Locate the cell with the specified text and output its (X, Y) center coordinate. 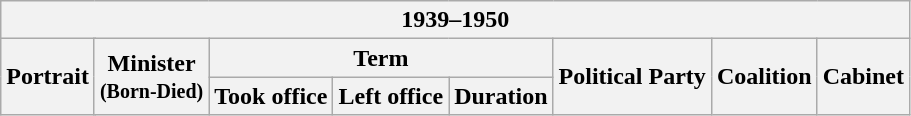
Portrait (48, 77)
Left office (391, 96)
Minister(Born-Died) (151, 77)
Duration (501, 96)
Cabinet (863, 77)
Coalition (764, 77)
Term (381, 58)
1939–1950 (456, 20)
Political Party (632, 77)
Took office (271, 96)
